Return the (x, y) coordinate for the center point of the cell that contains the specified text.  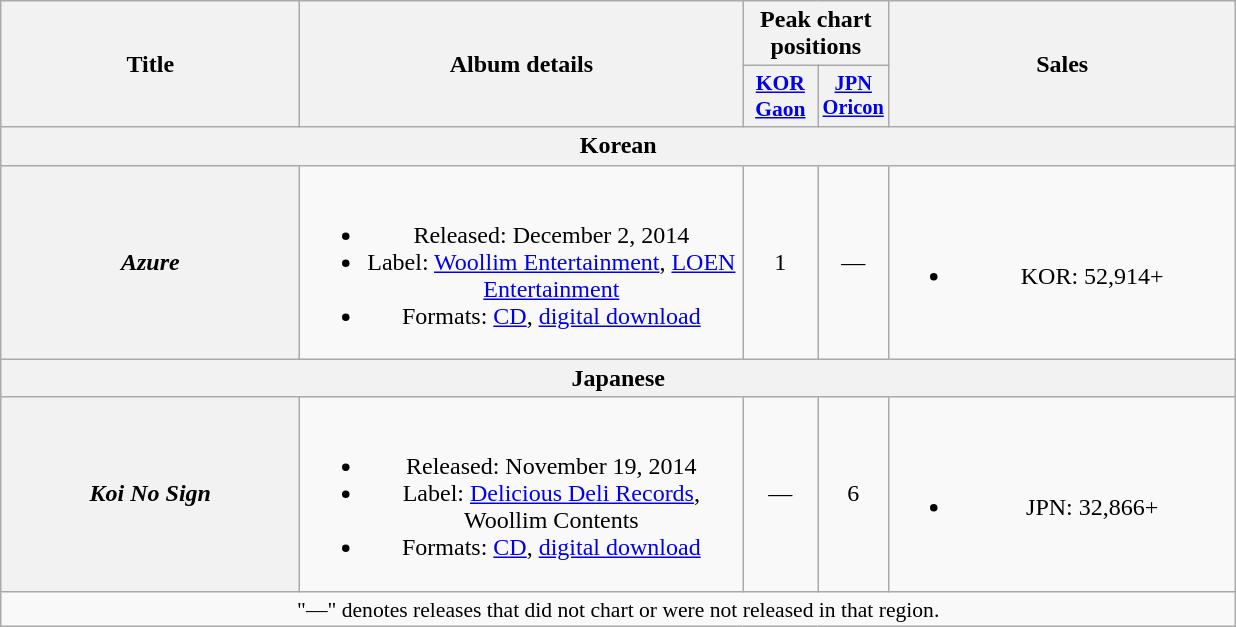
Released: November 19, 2014Label: Delicious Deli Records, Woollim ContentsFormats: CD, digital download (522, 494)
Azure (150, 262)
KORGaon (780, 96)
Koi No Sign (150, 494)
Japanese (618, 378)
Sales (1062, 64)
"—" denotes releases that did not chart or were not released in that region. (618, 609)
Peak chart positions (816, 34)
Album details (522, 64)
Released: December 2, 2014Label: Woollim Entertainment, LOEN EntertainmentFormats: CD, digital download (522, 262)
6 (854, 494)
1 (780, 262)
JPNOricon (854, 96)
JPN: 32,866+ (1062, 494)
KOR: 52,914+ (1062, 262)
Title (150, 64)
Korean (618, 146)
